Identify which cell holds the provided text, then report its (x, y) central coordinate. 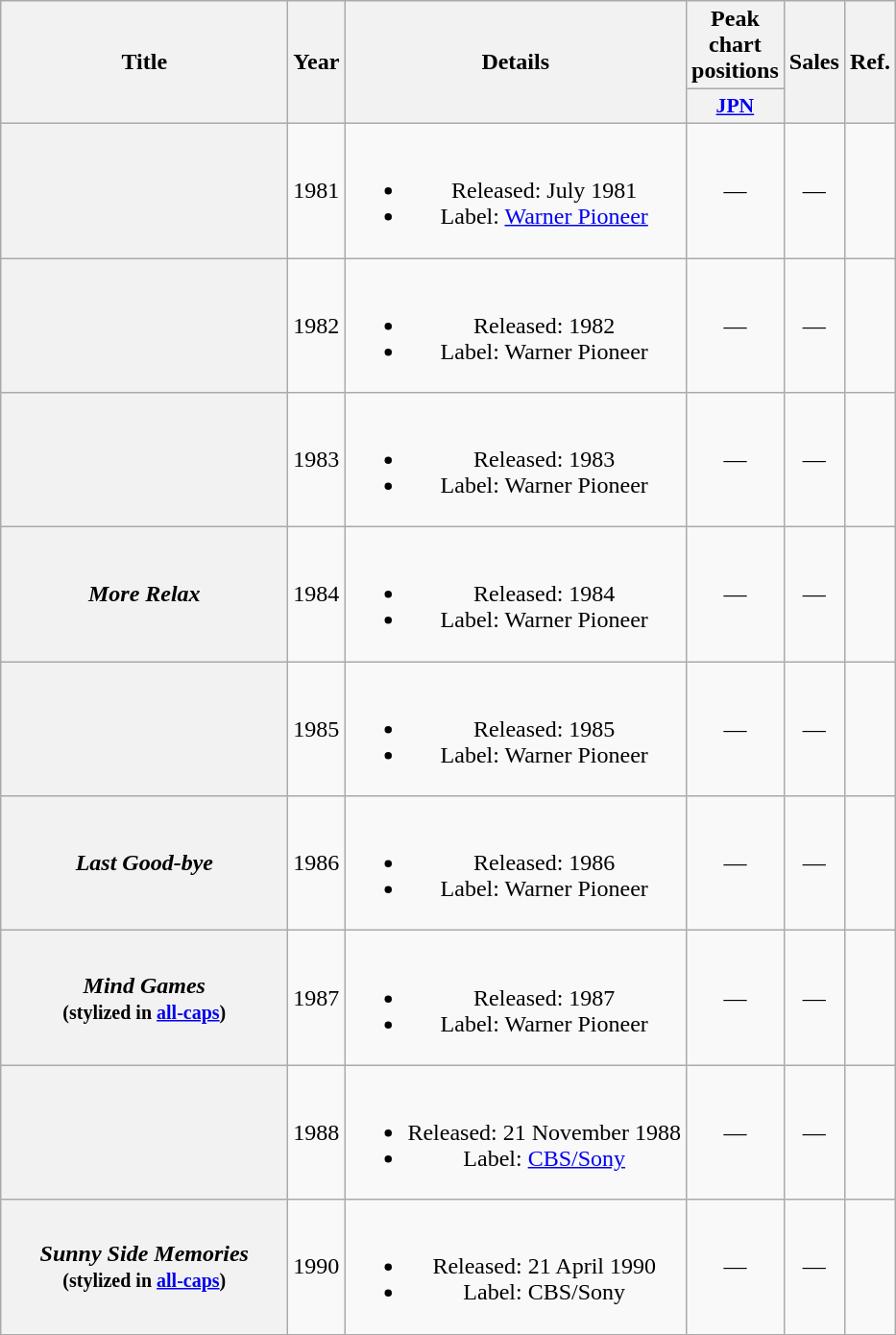
Mind Games(stylized in all-caps) (144, 998)
1983 (317, 460)
Sunny Side Memories(stylized in all-caps) (144, 1267)
Released: July 1981Label: Warner Pioneer (516, 190)
Peak chart positions (736, 45)
Sales (814, 62)
1981 (317, 190)
1984 (317, 595)
Released: 21 April 1990Label: CBS/Sony (516, 1267)
Released: 1985Label: Warner Pioneer (516, 729)
Title (144, 62)
Details (516, 62)
More Relax (144, 595)
Released: 1982Label: Warner Pioneer (516, 325)
1987 (317, 998)
1985 (317, 729)
1990 (317, 1267)
Ref. (870, 62)
Released: 1987Label: Warner Pioneer (516, 998)
Last Good-bye (144, 863)
1986 (317, 863)
Released: 1983Label: Warner Pioneer (516, 460)
1982 (317, 325)
Released: 21 November 1988Label: CBS/Sony (516, 1132)
JPN (736, 107)
Year (317, 62)
Released: 1984Label: Warner Pioneer (516, 595)
1988 (317, 1132)
Released: 1986Label: Warner Pioneer (516, 863)
